From the cell containing the given text, extract its center point as [X, Y] coordinate. 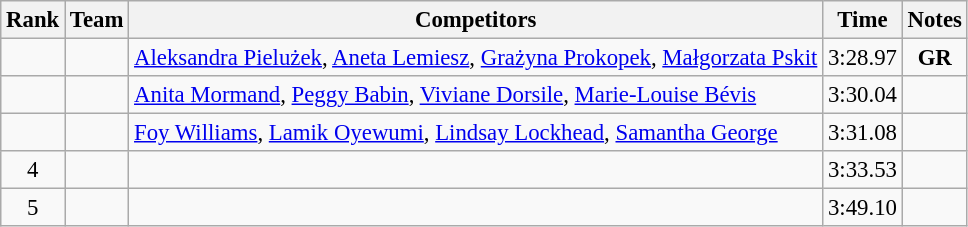
Anita Mormand, Peggy Babin, Viviane Dorsile, Marie-Louise Bévis [476, 95]
Time [863, 20]
5 [33, 208]
Aleksandra Pielużek, Aneta Lemiesz, Grażyna Prokopek, Małgorzata Pskit [476, 58]
Notes [934, 20]
3:33.53 [863, 170]
3:30.04 [863, 95]
Competitors [476, 20]
3:31.08 [863, 133]
3:28.97 [863, 58]
3:49.10 [863, 208]
Rank [33, 20]
Team [97, 20]
GR [934, 58]
4 [33, 170]
Foy Williams, Lamik Oyewumi, Lindsay Lockhead, Samantha George [476, 133]
